Detect which cell encompasses the target text, then output its [x, y] center coordinate. 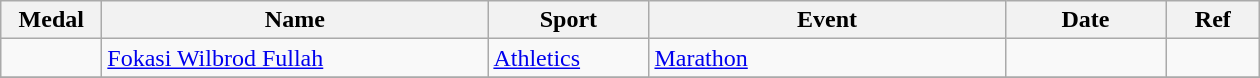
Event [827, 20]
Name [295, 20]
Ref [1213, 20]
Marathon [827, 58]
Sport [568, 20]
Athletics [568, 58]
Date [1086, 20]
Fokasi Wilbrod Fullah [295, 58]
Medal [52, 20]
